Detect which cell encompasses the target text, then output its [X, Y] center coordinate. 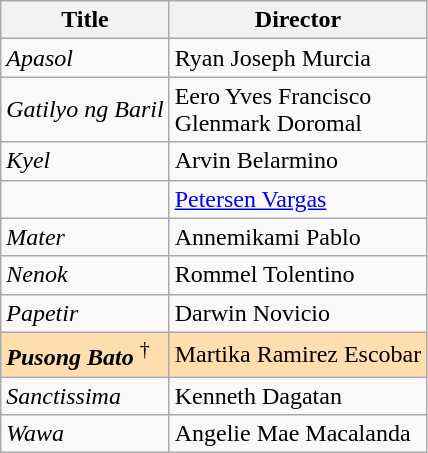
Pusong Bato † [85, 354]
Title [85, 20]
Ryan Joseph Murcia [298, 58]
Martika Ramirez Escobar [298, 354]
Mater [85, 237]
Arvin Belarmino [298, 161]
Papetir [85, 313]
Director [298, 20]
Kenneth Dagatan [298, 396]
Annemikami Pablo [298, 237]
Kyel [85, 161]
Eero Yves FranciscoGlenmark Doromal [298, 110]
Apasol [85, 58]
Nenok [85, 275]
Angelie Mae Macalanda [298, 434]
Rommel Tolentino [298, 275]
Darwin Novicio [298, 313]
Gatilyo ng Baril [85, 110]
Petersen Vargas [298, 199]
Wawa [85, 434]
Sanctissima [85, 396]
